Return the (x, y) coordinate for the center point of the cell that contains the specified text.  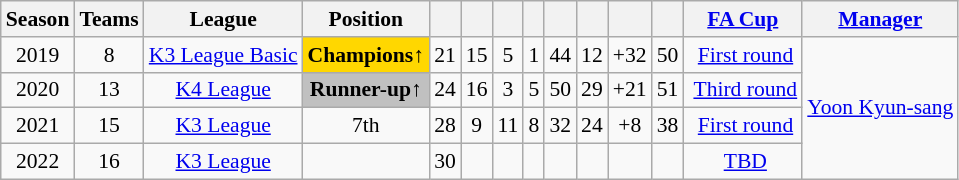
2019 (38, 55)
Manager (880, 19)
21 (445, 55)
28 (445, 126)
13 (108, 90)
Champions↑ (366, 55)
+21 (630, 90)
32 (560, 126)
44 (560, 55)
TBD (742, 162)
3 (508, 90)
30 (445, 162)
38 (668, 126)
7th (366, 126)
2021 (38, 126)
League (224, 19)
+32 (630, 55)
Yoon Kyun-sang (880, 108)
Position (366, 19)
+8 (630, 126)
2020 (38, 90)
2022 (38, 162)
Third round (742, 90)
12 (592, 55)
11 (508, 126)
FA Cup (742, 19)
Season (38, 19)
K4 League (224, 90)
Teams (108, 19)
51 (668, 90)
Runner-up↑ (366, 90)
1 (534, 55)
9 (477, 126)
K3 League Basic (224, 55)
29 (592, 90)
